Extract the (X, Y) coordinate from the center of the cell holding the provided text.  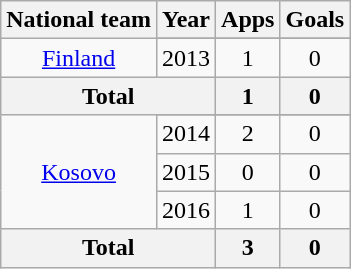
2015 (186, 172)
2016 (186, 210)
2 (248, 134)
Finland (79, 58)
National team (79, 20)
2013 (186, 58)
Goals (315, 20)
3 (248, 248)
2014 (186, 134)
Apps (248, 20)
Kosovo (79, 172)
Year (186, 20)
